Extract the (X, Y) coordinate from the center of the cell holding the provided text.  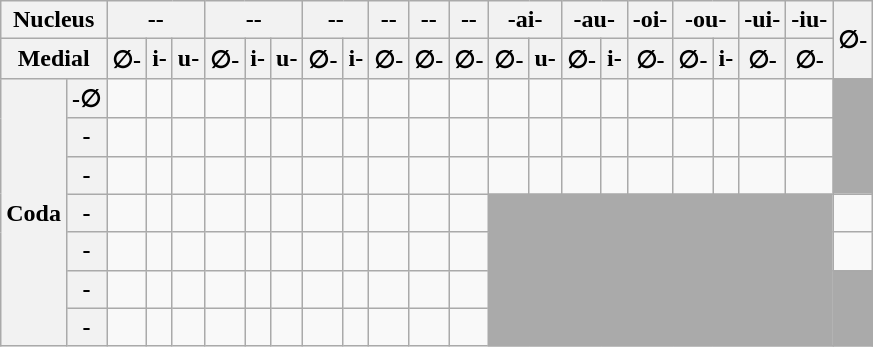
-iu- (810, 20)
-ou- (706, 20)
-∅ (86, 98)
Nucleus (54, 20)
Coda (34, 212)
-ai- (525, 20)
Medial (54, 59)
-au- (594, 20)
-ui- (762, 20)
-oi- (650, 20)
